Output the [x, y] coordinate of the center of the cell containing the given text.  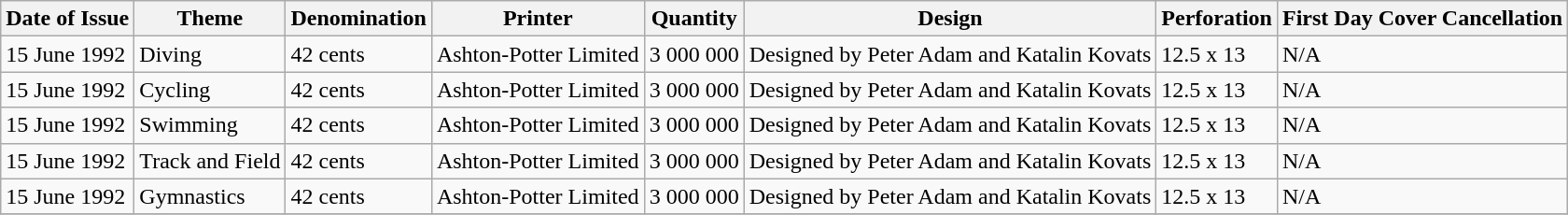
Denomination [358, 19]
Printer [538, 19]
Theme [210, 19]
Date of Issue [67, 19]
Quantity [694, 19]
Track and Field [210, 161]
Gymnastics [210, 196]
Design [950, 19]
Cycling [210, 90]
First Day Cover Cancellation [1422, 19]
Swimming [210, 125]
Perforation [1217, 19]
Diving [210, 54]
